From the cell containing the given text, extract its center point as (X, Y) coordinate. 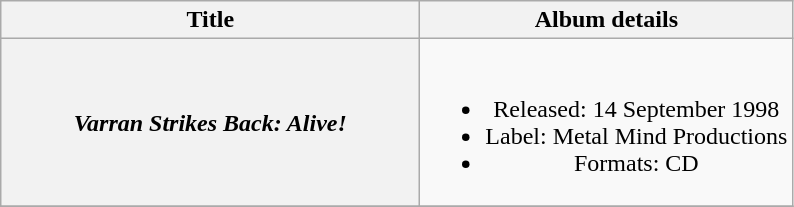
Varran Strikes Back: Alive! (210, 122)
Released: 14 September 1998Label: Metal Mind ProductionsFormats: CD (606, 122)
Title (210, 20)
Album details (606, 20)
